Pinpoint the cell where the given text exists, returning its (x, y) midpoint coordinate. 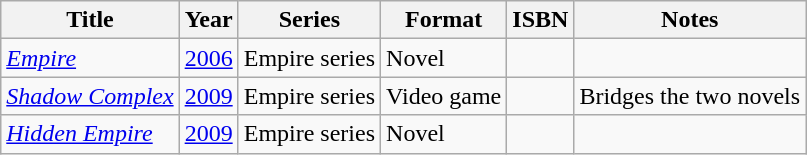
Format (444, 20)
Hidden Empire (90, 134)
Year (208, 20)
2006 (208, 58)
Title (90, 20)
Shadow Complex (90, 96)
ISBN (540, 20)
Empire (90, 58)
Video game (444, 96)
Series (309, 20)
Bridges the two novels (690, 96)
Notes (690, 20)
